Extract the (x, y) coordinate from the center of the cell holding the provided text.  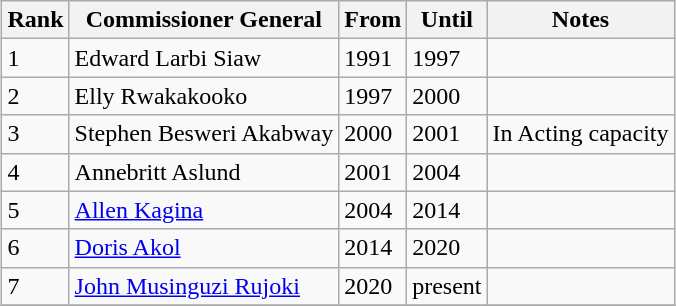
present (447, 286)
Rank (36, 20)
Edward Larbi Siaw (204, 58)
Commissioner General (204, 20)
Elly Rwakakooko (204, 96)
Annebritt Aslund (204, 172)
6 (36, 248)
3 (36, 134)
Notes (580, 20)
Until (447, 20)
Stephen Besweri Akabway (204, 134)
1991 (373, 58)
John Musinguzi Rujoki (204, 286)
2 (36, 96)
From (373, 20)
7 (36, 286)
Allen Kagina (204, 210)
4 (36, 172)
In Acting capacity (580, 134)
5 (36, 210)
Doris Akol (204, 248)
1 (36, 58)
